For the text-containing cell, return its midpoint in (X, Y) coordinate format. 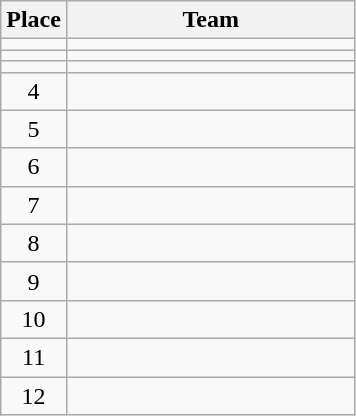
9 (34, 281)
Team (210, 20)
6 (34, 167)
7 (34, 205)
8 (34, 243)
10 (34, 319)
4 (34, 91)
5 (34, 129)
11 (34, 357)
12 (34, 395)
Place (34, 20)
